Find where the given text appears and provide that cell's center as (X, Y) coordinate. 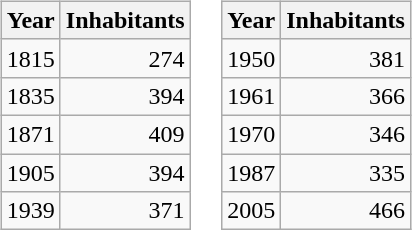
371 (125, 211)
274 (125, 58)
2005 (252, 211)
346 (346, 134)
1835 (30, 96)
1815 (30, 58)
1987 (252, 173)
366 (346, 96)
335 (346, 173)
466 (346, 211)
1961 (252, 96)
381 (346, 58)
1939 (30, 211)
1970 (252, 134)
1905 (30, 173)
409 (125, 134)
1950 (252, 58)
1871 (30, 134)
